Extract the (X, Y) coordinate from the center of the cell holding the provided text.  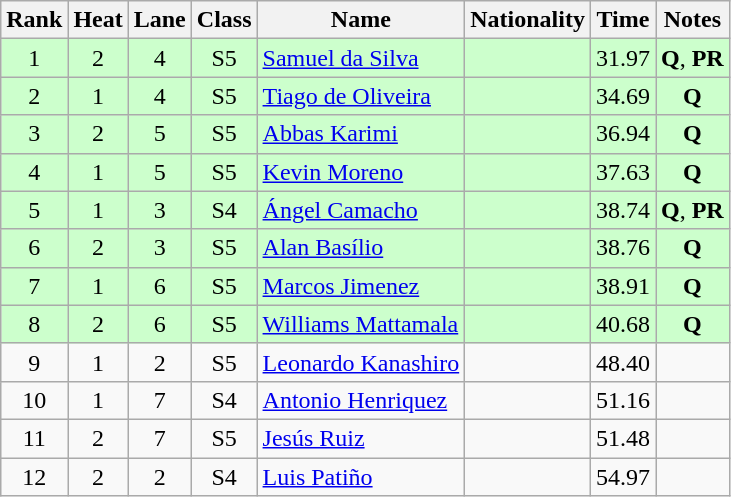
8 (34, 324)
Antonio Henriquez (361, 400)
54.97 (622, 477)
Notes (693, 20)
Lane (160, 20)
38.91 (622, 286)
36.94 (622, 134)
40.68 (622, 324)
Time (622, 20)
9 (34, 362)
38.74 (622, 210)
Alan Basílio (361, 248)
Abbas Karimi (361, 134)
Ángel Camacho (361, 210)
Samuel da Silva (361, 58)
Heat (98, 20)
Luis Patiño (361, 477)
48.40 (622, 362)
Leonardo Kanashiro (361, 362)
11 (34, 438)
38.76 (622, 248)
51.48 (622, 438)
Jesús Ruiz (361, 438)
51.16 (622, 400)
Williams Mattamala (361, 324)
31.97 (622, 58)
Kevin Moreno (361, 172)
10 (34, 400)
Marcos Jimenez (361, 286)
Class (224, 20)
Tiago de Oliveira (361, 96)
37.63 (622, 172)
34.69 (622, 96)
Name (361, 20)
Rank (34, 20)
Nationality (528, 20)
12 (34, 477)
